From the cell containing the given text, extract its center point as [x, y] coordinate. 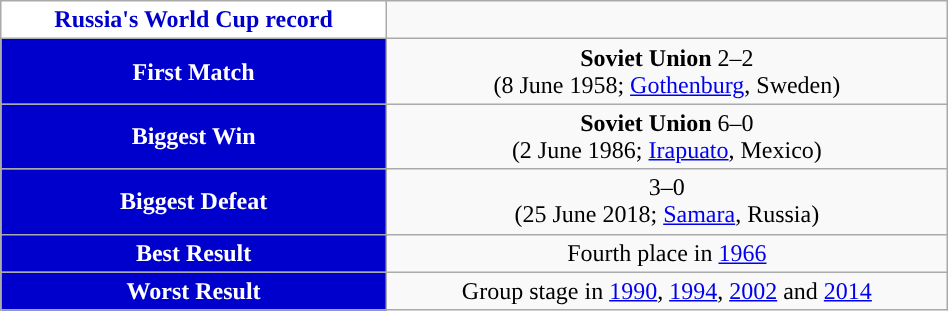
Russia's World Cup record [194, 20]
Soviet Union 6–0 (2 June 1986; Irapuato, Mexico) [666, 136]
Group stage in 1990, 1994, 2002 and 2014 [666, 291]
Biggest Defeat [194, 202]
Worst Result [194, 291]
3–0 (25 June 2018; Samara, Russia) [666, 202]
Biggest Win [194, 136]
Soviet Union 2–2 (8 June 1958; Gothenburg, Sweden) [666, 72]
First Match [194, 72]
Best Result [194, 253]
Fourth place in 1966 [666, 253]
